Provide the [x, y] coordinate of the cell's center where the given text is located.  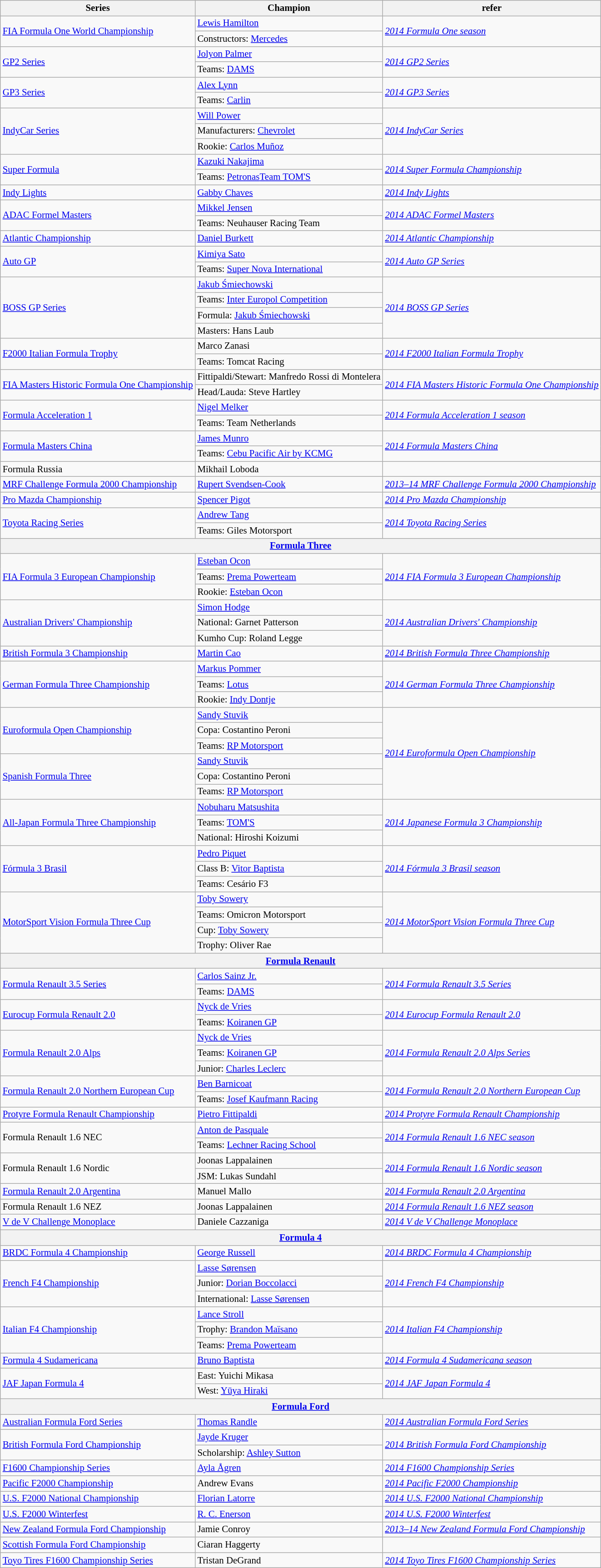
Australian Formula Ford Series [98, 1422]
GP3 Series [98, 93]
Jolyon Palmer [289, 54]
2014 Formula 4 Sudamericana season [492, 1360]
2014 Australian Formula Ford Series [492, 1422]
Scholarship: Ashley Sutton [289, 1453]
British Formula 3 Championship [98, 653]
Scottish Formula Ford Championship [98, 1545]
2014 Australian Drivers' Championship [492, 623]
BRDC Formula 4 Championship [98, 1253]
German Formula Three Championship [98, 684]
Alex Lynn [289, 85]
Pro Mazda Championship [98, 500]
2014 ADAC Formel Masters [492, 216]
Formula Renault 1.6 Nordic [98, 1168]
Nigel Melker [289, 408]
Bruno Baptista [289, 1360]
Ciaran Haggerty [289, 1545]
Teams: Lotus [289, 684]
Euroformula Open Championship [98, 730]
Teams: Josef Kaufmann Racing [289, 1099]
Formula Renault 2.0 Alps [98, 1053]
2014 Super Formula Championship [492, 169]
Toyota Racing Series [98, 523]
George Russell [289, 1253]
East: Yuichi Mikasa [289, 1376]
2014 British Formula Ford Championship [492, 1445]
Carlos Sainz Jr. [289, 976]
Champion [289, 8]
2014 Formula Renault 2.0 Alps Series [492, 1053]
Jamie Conroy [289, 1529]
Markus Pommer [289, 669]
West: Yūya Hiraki [289, 1391]
2014 Formula Renault 2.0 Argentina [492, 1192]
Teams: Carlin [289, 100]
British Formula Ford Championship [98, 1445]
F2000 Italian Formula Trophy [98, 354]
Spencer Pigot [289, 500]
Teams: Inter Europol Competition [289, 300]
Teams: Omicron Motorsport [289, 915]
Teams: Giles Motorsport [289, 530]
Esteban Ocon [289, 561]
ADAC Formel Masters [98, 216]
Super Formula [98, 169]
2014 FIA Masters Historic Formula One Championship [492, 385]
Formula Masters China [98, 446]
2014 Eurocup Formula Renault 2.0 [492, 1014]
Manuel Mallo [289, 1192]
2014 FIA Formula 3 European Championship [492, 577]
Rupert Svendsen-Cook [289, 485]
Formula Russia [98, 469]
Rookie: Carlos Muñoz [289, 146]
Teams: TOM'S [289, 822]
Trophy: Brandon Maïsano [289, 1330]
International: Lasse Sørensen [289, 1299]
Teams: PetronasTeam TOM'S [289, 177]
2014 Euroformula Open Championship [492, 753]
2014 F2000 Italian Formula Trophy [492, 354]
2014 GP3 Series [492, 93]
MotorSport Vision Formula Three Cup [98, 923]
James Munro [289, 438]
2014 Japanese Formula 3 Championship [492, 823]
National: Hiroshi Koizumi [289, 838]
U.S. F2000 National Championship [98, 1499]
2014 Formula Renault 3.5 Series [492, 984]
Formula 4 Sudamericana [98, 1360]
Head/Lauda: Steve Hartley [289, 392]
Florian Latorre [289, 1499]
Teams: Cesário F3 [289, 884]
2014 Formula Acceleration 1 season [492, 415]
2013–14 MRF Challenge Formula 2000 Championship [492, 485]
Pietro Fittipaldi [289, 1114]
Teams: Super Nova International [289, 269]
Teams: Cebu Pacific Air by KCMG [289, 454]
2014 GP2 Series [492, 62]
2014 Toyota Racing Series [492, 523]
2014 Formula Renault 1.6 NEC season [492, 1138]
Formula Renault 3.5 Series [98, 984]
Ben Barnicoat [289, 1084]
Nobuharu Matsushita [289, 807]
Lewis Hamilton [289, 23]
2014 Formula Renault 1.6 NEZ season [492, 1207]
Kimiya Sato [289, 254]
2014 Formula One season [492, 31]
2013–14 New Zealand Formula Ford Championship [492, 1529]
2014 IndyCar Series [492, 131]
Mikhail Loboda [289, 469]
2014 Pro Mazda Championship [492, 500]
Ayla Ågren [289, 1468]
Series [98, 8]
2014 German Formula Three Championship [492, 684]
2014 British Formula Three Championship [492, 653]
JAF Japan Formula 4 [98, 1384]
Simon Hodge [289, 608]
refer [492, 8]
Daniele Cazzaniga [289, 1222]
Thomas Randle [289, 1422]
Pedro Piquet [289, 853]
Australian Drivers' Championship [98, 623]
2014 Formula Renault 2.0 Northern European Cup [492, 1092]
Will Power [289, 116]
2014 Toyo Tires F1600 Championship Series [492, 1560]
R. C. Enerson [289, 1514]
2014 Auto GP Series [492, 262]
GP2 Series [98, 62]
IndyCar Series [98, 131]
2014 V de V Challenge Monoplace [492, 1222]
2014 F1600 Championship Series [492, 1468]
U.S. F2000 Winterfest [98, 1514]
Formula: Jakub Śmiechowski [289, 316]
2014 Fórmula 3 Brasil season [492, 869]
Andrew Evans [289, 1484]
Teams: Tomcat Racing [289, 361]
JSM: Lukas Sundahl [289, 1176]
Marco Zanasi [289, 346]
2014 BRDC Formula 4 Championship [492, 1253]
National: Garnet Patterson [289, 623]
All-Japan Formula Three Championship [98, 823]
Manufacturers: Chevrolet [289, 131]
2014 MotorSport Vision Formula Three Cup [492, 923]
Andrew Tang [289, 515]
Spanish Formula Three [98, 777]
Fórmula 3 Brasil [98, 869]
Kazuki Nakajima [289, 162]
2014 Formula Renault 1.6 Nordic season [492, 1168]
Jayde Kruger [289, 1437]
2014 Formula Masters China [492, 446]
Anton de Pasquale [289, 1130]
V de V Challenge Monoplace [98, 1222]
2014 Atlantic Championship [492, 238]
Toby Sowery [289, 900]
MRF Challenge Formula 2000 Championship [98, 485]
French F4 Championship [98, 1284]
Italian F4 Championship [98, 1330]
2014 Italian F4 Championship [492, 1330]
Formula Renault 2.0 Argentina [98, 1192]
Rookie: Esteban Ocon [289, 592]
Teams: Neuhauser Racing Team [289, 223]
FIA Masters Historic Formula One Championship [98, 385]
Gabby Chaves [289, 193]
Formula Renault 1.6 NEZ [98, 1207]
F1600 Championship Series [98, 1468]
Formula Renault 2.0 Northern European Cup [98, 1092]
Toyo Tires F1600 Championship Series [98, 1560]
BOSS GP Series [98, 308]
Formula Renault 1.6 NEC [98, 1138]
Masters: Hans Laub [289, 331]
2014 JAF Japan Formula 4 [492, 1384]
2014 French F4 Championship [492, 1284]
Pacific F2000 Championship [98, 1484]
New Zealand Formula Ford Championship [98, 1529]
Formula Three [301, 546]
Fittipaldi/Stewart: Manfredo Rossi di Montelera [289, 377]
Rookie: Indy Dontje [289, 700]
2014 Indy Lights [492, 193]
Lance Stroll [289, 1314]
2014 BOSS GP Series [492, 308]
Eurocup Formula Renault 2.0 [98, 1014]
Teams: Lechner Racing School [289, 1145]
Kumho Cup: Roland Legge [289, 638]
2014 Pacific F2000 Championship [492, 1484]
FIA Formula 3 European Championship [98, 577]
Indy Lights [98, 193]
Cup: Toby Sowery [289, 930]
Mikkel Jensen [289, 208]
Teams: Team Netherlands [289, 423]
Martin Cao [289, 653]
Junior: Charles Leclerc [289, 1068]
Formula Acceleration 1 [98, 415]
Formula Renault [301, 961]
Protyre Formula Renault Championship [98, 1114]
Constructors: Mercedes [289, 39]
Formula 4 [301, 1237]
2014 U.S. F2000 Winterfest [492, 1514]
Trophy: Oliver Rae [289, 945]
Auto GP [98, 262]
Atlantic Championship [98, 238]
Formula Ford [301, 1406]
Junior: Dorian Boccolacci [289, 1284]
Lasse Sørensen [289, 1268]
FIA Formula One World Championship [98, 31]
2014 Protyre Formula Renault Championship [492, 1114]
2014 U.S. F2000 National Championship [492, 1499]
Jakub Śmiechowski [289, 285]
Daniel Burkett [289, 238]
Tristan DeGrand [289, 1560]
Class B: Vitor Baptista [289, 869]
